Detect which cell encompasses the target text, then output its [x, y] center coordinate. 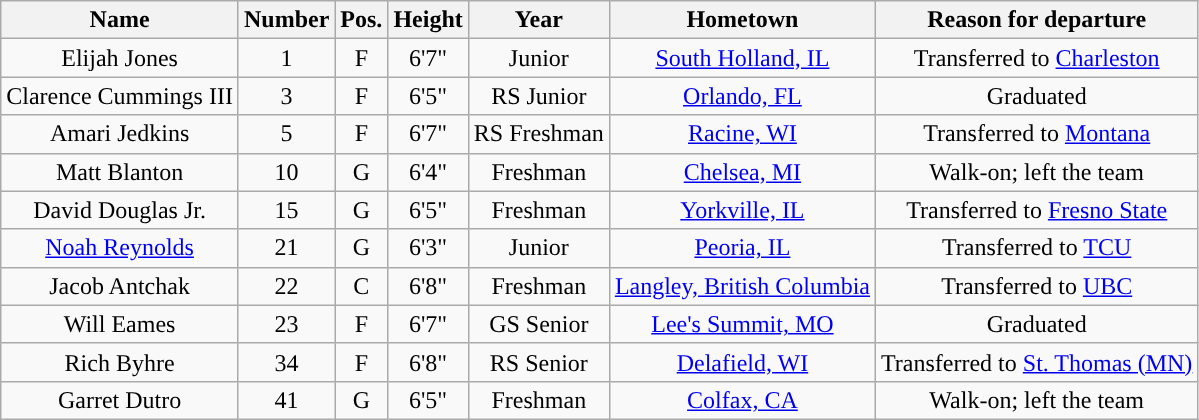
6'4" [428, 172]
South Holland, IL [742, 58]
1 [286, 58]
Clarence Cummings III [120, 96]
Amari Jedkins [120, 134]
Chelsea, MI [742, 172]
Delafield, WI [742, 362]
23 [286, 324]
Matt Blanton [120, 172]
Pos. [362, 20]
Garret Dutro [120, 400]
Orlando, FL [742, 96]
RS Senior [538, 362]
Hometown [742, 20]
Noah Reynolds [120, 248]
Name [120, 20]
Transferred to Montana [1037, 134]
RS Junior [538, 96]
Transferred to UBC [1037, 286]
Colfax, CA [742, 400]
3 [286, 96]
10 [286, 172]
RS Freshman [538, 134]
Peoria, IL [742, 248]
Racine, WI [742, 134]
Height [428, 20]
C [362, 286]
GS Senior [538, 324]
Transferred to Fresno State [1037, 210]
Transferred to Charleston [1037, 58]
Langley, British Columbia [742, 286]
Elijah Jones [120, 58]
Yorkville, IL [742, 210]
David Douglas Jr. [120, 210]
Transferred to St. Thomas (MN) [1037, 362]
Reason for departure [1037, 20]
21 [286, 248]
Lee's Summit, MO [742, 324]
6'3" [428, 248]
22 [286, 286]
41 [286, 400]
Jacob Antchak [120, 286]
Rich Byhre [120, 362]
15 [286, 210]
5 [286, 134]
34 [286, 362]
Will Eames [120, 324]
Number [286, 20]
Year [538, 20]
Transferred to TCU [1037, 248]
